From the cell containing the given text, extract its center point as (X, Y) coordinate. 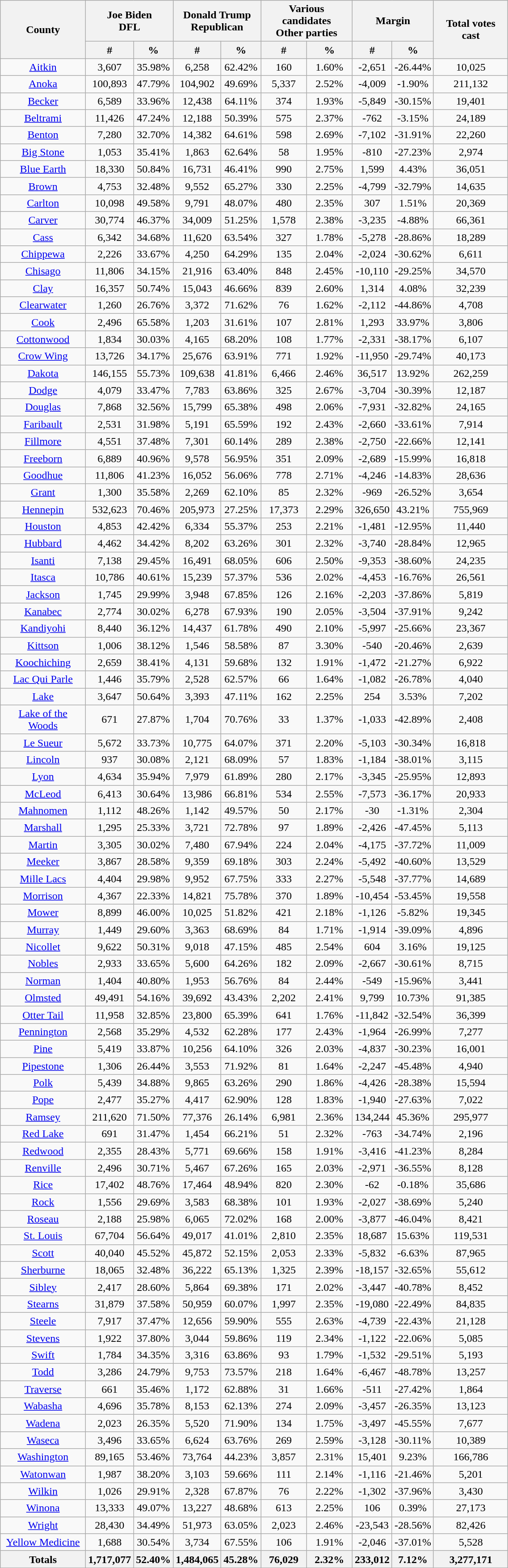
25.33% (154, 828)
-3,457 (372, 1406)
-26.99% (413, 1032)
Winona (43, 1508)
97 (284, 828)
23,367 (470, 628)
67.93% (241, 611)
109,638 (197, 373)
29.98% (154, 879)
34.42% (154, 544)
3,441 (470, 981)
-3,877 (372, 1219)
7,868 (110, 407)
-11,842 (372, 1015)
5,672 (110, 742)
71.90% (241, 1423)
9,799 (372, 998)
Freeborn (43, 458)
-5,492 (372, 862)
64.26% (241, 964)
Stevens (43, 1338)
1,717,077 (110, 1559)
374 (284, 101)
Various candidatesOther parties (306, 21)
69.66% (241, 1151)
111 (284, 1474)
5,467 (197, 1168)
35.58% (154, 492)
7,677 (470, 1423)
1.62% (329, 305)
Joe BidenDFL (130, 21)
-3,128 (372, 1440)
37.48% (154, 441)
-2,112 (372, 305)
1,863 (197, 152)
2.20% (329, 742)
1.51% (413, 203)
34.35% (154, 1355)
171 (284, 1287)
4,708 (470, 305)
-3,704 (372, 390)
2,355 (110, 1151)
-7,102 (372, 135)
14,382 (197, 135)
20,369 (470, 203)
47.11% (241, 696)
2.52% (329, 84)
59.66% (241, 1474)
-1,302 (372, 1491)
67.75% (241, 879)
67,704 (110, 1236)
-1,472 (372, 662)
13,257 (470, 1372)
Margin (393, 21)
2.27% (329, 879)
7.12% (413, 1559)
1,745 (110, 594)
45,872 (197, 1253)
-30.11% (413, 1440)
70.76% (241, 720)
67.94% (241, 845)
1,446 (110, 679)
28,636 (470, 475)
43.43% (241, 998)
-540 (372, 645)
26.35% (154, 1423)
4,551 (110, 441)
Douglas (43, 407)
-1,184 (372, 759)
49,491 (110, 998)
3,044 (197, 1338)
-4,799 (372, 186)
Lyon (43, 776)
10.73% (413, 998)
29.45% (154, 561)
-30.15% (413, 101)
34.49% (154, 1525)
20,933 (470, 793)
1,997 (284, 1304)
29.69% (154, 1202)
575 (284, 118)
1,026 (110, 1491)
13,333 (110, 1508)
4,079 (110, 390)
31.98% (154, 424)
14,437 (197, 628)
6,624 (197, 1440)
42.42% (154, 527)
25,676 (197, 356)
-3,447 (372, 1287)
6,413 (110, 793)
2,531 (110, 424)
7,979 (197, 776)
-20.46% (413, 645)
-29.25% (413, 271)
-28.38% (413, 1083)
3,277,171 (470, 1559)
3,948 (197, 594)
Lake (43, 696)
-1.90% (413, 84)
-3,497 (372, 1423)
33.47% (154, 390)
55.73% (154, 373)
-36.55% (413, 1168)
-38.17% (413, 339)
Chippewa (43, 254)
18,330 (110, 169)
10,098 (110, 203)
48.26% (154, 811)
75.78% (241, 896)
3,806 (470, 322)
Beltrami (43, 118)
14,635 (470, 186)
3,734 (197, 1542)
Nobles (43, 964)
1,053 (110, 152)
72.02% (241, 1219)
Marshall (43, 828)
60.14% (241, 441)
-2,750 (372, 441)
Pine (43, 1049)
2.05% (329, 611)
82,426 (470, 1525)
771 (284, 356)
91,385 (470, 998)
50.64% (154, 696)
31.47% (154, 1134)
2.69% (329, 135)
1,688 (110, 1542)
Scott (43, 1253)
Wadena (43, 1423)
5,113 (470, 828)
661 (110, 1389)
9,018 (197, 947)
598 (284, 135)
-1,964 (372, 1032)
71.62% (241, 305)
-41.23% (413, 1151)
62.10% (241, 492)
64.10% (241, 1049)
4,532 (197, 1032)
2,659 (110, 662)
4,040 (470, 679)
18,289 (470, 237)
Goodhue (43, 475)
-22.43% (413, 1321)
56.06% (241, 475)
-28.86% (413, 237)
-4,453 (372, 577)
66 (284, 679)
7,301 (197, 441)
1.75% (329, 1423)
7,277 (470, 1032)
Pipestone (43, 1066)
3,607 (110, 67)
2,774 (110, 611)
46.66% (241, 288)
10,389 (470, 1440)
-10,110 (372, 271)
-5,103 (372, 742)
-0.18% (413, 1185)
34.88% (154, 1083)
536 (284, 577)
Lac Qui Parle (43, 679)
41.23% (154, 475)
19,401 (470, 101)
51.82% (241, 913)
47.24% (154, 118)
67.87% (241, 1491)
7,022 (470, 1100)
2.59% (329, 1440)
-46.04% (413, 1219)
-7,573 (372, 793)
-37.96% (413, 1491)
2,196 (470, 1134)
43.21% (413, 509)
13,227 (197, 1508)
64.07% (241, 742)
24.79% (154, 1372)
19,558 (470, 896)
-12.95% (413, 527)
Le Sueur (43, 742)
14,689 (470, 879)
1.78% (329, 237)
9,952 (197, 879)
73.57% (241, 1372)
24,165 (470, 407)
-22.49% (413, 1304)
-32.82% (413, 407)
1,987 (110, 1474)
-30 (372, 811)
-32.65% (413, 1270)
69.18% (241, 862)
-2,426 (372, 828)
-4,426 (372, 1083)
211,132 (470, 84)
Hubbard (43, 544)
36,399 (470, 1015)
-511 (372, 1389)
-10,454 (372, 896)
-26.44% (413, 67)
Wright (43, 1525)
10,786 (110, 577)
-27.23% (413, 152)
69.38% (241, 1287)
35.98% (154, 67)
1.37% (329, 720)
269 (284, 1440)
21,128 (470, 1321)
14,821 (197, 896)
2.55% (329, 793)
89,165 (110, 1457)
36.12% (154, 628)
33.96% (154, 101)
-32.54% (413, 1015)
Carver (43, 220)
-2,024 (372, 254)
51,973 (197, 1525)
274 (284, 1406)
34,570 (470, 271)
-29.74% (413, 356)
County (43, 30)
50,959 (197, 1304)
4,165 (197, 339)
40,173 (470, 356)
McLeod (43, 793)
8,899 (110, 913)
Polk (43, 1083)
289 (284, 441)
4.08% (413, 288)
Grant (43, 492)
57.37% (241, 577)
15,043 (197, 288)
4,404 (110, 879)
2,810 (284, 1236)
1,922 (110, 1338)
-26.78% (413, 679)
839 (284, 288)
59.68% (241, 662)
-40.78% (413, 1287)
10,775 (197, 742)
56.64% (154, 1236)
18,065 (110, 1270)
Carlton (43, 203)
6,334 (197, 527)
937 (110, 759)
15,594 (470, 1083)
13.92% (413, 373)
-30.23% (413, 1049)
8,202 (197, 544)
192 (284, 424)
Red Lake (43, 1134)
-4,837 (372, 1049)
604 (372, 947)
55.37% (241, 527)
11,620 (197, 237)
-4,009 (372, 84)
7,917 (110, 1321)
-30.61% (413, 964)
-6.63% (413, 1253)
Brown (43, 186)
Martin (43, 845)
327 (284, 237)
34.15% (154, 271)
36,222 (197, 1270)
3,867 (110, 862)
1,112 (110, 811)
Meeker (43, 862)
1,556 (110, 1202)
1.92% (329, 356)
31 (284, 1389)
35.27% (154, 1100)
71.92% (241, 1066)
224 (284, 845)
-29.51% (413, 1355)
52.40% (154, 1559)
-32.79% (413, 186)
8,421 (470, 1219)
66.21% (241, 1134)
Redwood (43, 1151)
104,902 (197, 84)
33 (284, 720)
12,438 (197, 101)
-31.91% (413, 135)
Chisago (43, 271)
Sibley (43, 1287)
5,771 (197, 1151)
165 (284, 1168)
58.58% (241, 645)
755,969 (470, 509)
-1,940 (372, 1100)
990 (284, 169)
3,721 (197, 828)
63.91% (241, 356)
3,305 (110, 845)
326 (284, 1049)
33.97% (413, 322)
126 (284, 594)
49.07% (154, 1508)
39,692 (197, 998)
45.52% (154, 1253)
-45.48% (413, 1066)
2.29% (329, 509)
2.37% (329, 118)
-44.86% (413, 305)
Cass (43, 237)
6,889 (110, 458)
35.41% (154, 152)
534 (284, 793)
-3,345 (372, 776)
Faribault (43, 424)
Kanabec (43, 611)
2,202 (284, 998)
1,006 (110, 645)
Mahnomen (43, 811)
3,372 (197, 305)
23,800 (197, 1015)
613 (284, 1508)
2.36% (329, 1117)
67.85% (241, 594)
Rock (43, 1202)
30.08% (154, 759)
-23,543 (372, 1525)
64.29% (241, 254)
2.39% (329, 1270)
38.12% (154, 645)
330 (284, 186)
Blue Earth (43, 169)
146,155 (110, 373)
17,402 (110, 1185)
Clay (43, 288)
-37.77% (413, 879)
6,981 (284, 1117)
36,517 (372, 373)
1,295 (110, 828)
-3,235 (372, 220)
85 (284, 492)
59.86% (241, 1338)
1.95% (329, 152)
45.28% (241, 1559)
-36.17% (413, 793)
25.98% (154, 1219)
Aitkin (43, 67)
6,611 (470, 254)
62.88% (241, 1389)
9,622 (110, 947)
1,864 (470, 1389)
1,454 (197, 1134)
65.38% (241, 407)
49.58% (154, 203)
1.76% (329, 1015)
87,965 (470, 1253)
Donald TrumpRepublican (217, 21)
22,260 (470, 135)
-28.84% (413, 544)
2.45% (329, 271)
5,337 (284, 84)
1.79% (329, 1355)
1.86% (329, 1083)
62.90% (241, 1100)
2.75% (329, 169)
65.59% (241, 424)
34,009 (197, 220)
53.46% (154, 1457)
48.76% (154, 1185)
Nicollet (43, 947)
24,189 (470, 118)
301 (284, 544)
8,284 (470, 1151)
691 (110, 1134)
13,123 (470, 1406)
671 (110, 720)
-28.56% (413, 1525)
290 (284, 1083)
211,620 (110, 1117)
1,300 (110, 492)
Kandiyohi (43, 628)
1,484,065 (197, 1559)
Clearwater (43, 305)
27.87% (154, 720)
5,193 (470, 1355)
8,440 (110, 628)
1,546 (197, 645)
3.30% (329, 645)
2.24% (329, 862)
Mille Lacs (43, 879)
-15.96% (413, 981)
12,188 (197, 118)
5,528 (470, 1542)
Koochiching (43, 662)
-37.01% (413, 1542)
15,799 (197, 407)
36,051 (470, 169)
3.53% (413, 696)
-1,122 (372, 1338)
1,578 (284, 220)
9,791 (197, 203)
100,893 (110, 84)
17,464 (197, 1185)
-30.34% (413, 742)
68.20% (241, 339)
-6,467 (372, 1372)
28.60% (154, 1287)
1.60% (329, 67)
31.61% (241, 322)
-1.31% (413, 811)
-2,667 (372, 964)
Hennepin (43, 509)
-19,080 (372, 1304)
4,462 (110, 544)
93 (284, 1355)
Jackson (43, 594)
-7,931 (372, 407)
1,142 (197, 811)
61.89% (241, 776)
-4,175 (372, 845)
Anoka (43, 84)
49.57% (241, 811)
325 (284, 390)
68.38% (241, 1202)
-2,203 (372, 594)
34.17% (154, 356)
Fillmore (43, 441)
3,103 (197, 1474)
-27.42% (413, 1389)
44.23% (241, 1457)
-1,126 (372, 913)
49,017 (197, 1236)
-3,416 (372, 1151)
1,449 (110, 930)
30.64% (154, 793)
8,715 (470, 964)
68.05% (241, 561)
-53.45% (413, 896)
35.94% (154, 776)
15,401 (372, 1457)
-26.35% (413, 1406)
29.60% (154, 930)
26.44% (154, 1066)
65.39% (241, 1015)
46.00% (154, 913)
Steele (43, 1321)
40.96% (154, 458)
Washington (43, 1457)
63.40% (241, 271)
35.29% (154, 1032)
-1,116 (372, 1474)
-2,651 (372, 67)
63.05% (241, 1525)
Crow Wing (43, 356)
84,835 (470, 1304)
820 (284, 1185)
Lake of the Woods (43, 720)
1,306 (110, 1066)
9,865 (197, 1083)
11,958 (110, 1015)
3,553 (197, 1066)
Olmsted (43, 998)
205,973 (197, 509)
-38.01% (413, 759)
35.46% (154, 1389)
St. Louis (43, 1236)
11,440 (470, 527)
8,153 (197, 1406)
1,404 (110, 981)
38.20% (154, 1474)
262,259 (470, 373)
-39.09% (413, 930)
107 (284, 322)
2.50% (329, 561)
5,085 (470, 1338)
1,293 (372, 322)
48.68% (241, 1508)
-1,481 (372, 527)
13,986 (197, 793)
0.39% (413, 1508)
1,260 (110, 305)
72.78% (241, 828)
3,654 (470, 492)
-1,914 (372, 930)
3,363 (197, 930)
-21.27% (413, 662)
2.00% (329, 1219)
3,647 (110, 696)
168 (284, 1219)
307 (372, 203)
41.81% (241, 373)
47.79% (154, 84)
-21.46% (413, 1474)
2.16% (329, 594)
-5,997 (372, 628)
254 (372, 696)
11,426 (110, 118)
1.71% (329, 930)
47.15% (241, 947)
17,373 (284, 509)
2,269 (197, 492)
233,012 (372, 1559)
166,786 (470, 1457)
4,131 (197, 662)
5,201 (470, 1474)
160 (284, 67)
2,188 (110, 1219)
-26.52% (413, 492)
2.18% (329, 913)
-5,849 (372, 101)
50.84% (154, 169)
Lincoln (43, 759)
-48.78% (413, 1372)
-38.60% (413, 561)
-37.86% (413, 594)
28.43% (154, 1151)
66.81% (241, 793)
67.26% (241, 1168)
5,419 (110, 1049)
-549 (372, 981)
50 (284, 811)
13,529 (470, 862)
Todd (43, 1372)
2.60% (329, 288)
4,634 (110, 776)
2.67% (329, 390)
253 (284, 527)
-3,504 (372, 611)
101 (284, 1202)
45.36% (413, 1117)
Total votes cast (470, 30)
62.57% (241, 679)
1,172 (197, 1389)
134 (284, 1423)
1,834 (110, 339)
2,121 (197, 759)
2.81% (329, 322)
41.01% (241, 1236)
2,417 (110, 1287)
19,125 (470, 947)
7,914 (470, 424)
6,278 (197, 611)
-5,278 (372, 237)
Renville (43, 1168)
2.22% (329, 1491)
Cook (43, 322)
-9,353 (372, 561)
1,314 (372, 288)
-2,046 (372, 1542)
37.47% (154, 1321)
-25.95% (413, 776)
62.13% (241, 1406)
295,977 (470, 1117)
-16.76% (413, 577)
9.23% (413, 1457)
16,052 (197, 475)
Pope (43, 1100)
50.39% (241, 118)
-34.74% (413, 1134)
48.94% (241, 1185)
9,552 (197, 186)
46.41% (241, 169)
73,764 (197, 1457)
2.06% (329, 407)
16,491 (197, 561)
Sherburne (43, 1270)
6,342 (110, 237)
303 (284, 862)
24,235 (470, 561)
108 (284, 339)
65.13% (241, 1270)
5,520 (197, 1423)
32.70% (154, 135)
-18,157 (372, 1270)
64.11% (241, 101)
50.74% (154, 288)
135 (284, 254)
-30.62% (413, 254)
370 (284, 896)
7,138 (110, 561)
33.87% (154, 1049)
555 (284, 1321)
2.21% (329, 527)
-22.06% (413, 1338)
Ramsey (43, 1117)
1,953 (197, 981)
-38.69% (413, 1202)
-11,950 (372, 356)
87 (284, 645)
5,819 (470, 594)
-47.45% (413, 828)
3,393 (197, 696)
-2,660 (372, 424)
4,250 (197, 254)
4,853 (110, 527)
-3,740 (372, 544)
40.61% (154, 577)
-22.66% (413, 441)
15.63% (413, 1236)
6,107 (470, 339)
-15.99% (413, 458)
52.15% (241, 1253)
40,040 (110, 1253)
532,623 (110, 509)
Benton (43, 135)
2.14% (329, 1474)
77,376 (197, 1117)
7,280 (110, 135)
2.31% (329, 1457)
-4,739 (372, 1321)
Totals (43, 1559)
Kittson (43, 645)
-969 (372, 492)
68.09% (241, 759)
Murray (43, 930)
54.16% (154, 998)
2.41% (329, 998)
30.03% (154, 339)
2,226 (110, 254)
2.71% (329, 475)
-763 (372, 1134)
3,496 (110, 1440)
67.55% (241, 1542)
4,367 (110, 896)
28,430 (110, 1525)
56.95% (241, 458)
190 (284, 611)
Becker (43, 101)
-2,689 (372, 458)
3,316 (197, 1355)
-5,832 (372, 1253)
2.63% (329, 1321)
60.07% (241, 1304)
4,696 (110, 1406)
8,452 (470, 1287)
134,244 (372, 1117)
-42.89% (413, 720)
6,065 (197, 1219)
62.42% (241, 67)
1.77% (329, 339)
51.25% (241, 220)
-30.39% (413, 390)
2,528 (197, 679)
1,203 (197, 322)
6,589 (110, 101)
Wilkin (43, 1491)
Itasca (43, 577)
5,439 (110, 1083)
158 (284, 1151)
Otter Tail (43, 1015)
-2,027 (372, 1202)
5,240 (470, 1202)
16,731 (197, 169)
5,864 (197, 1287)
70.46% (154, 509)
Isanti (43, 561)
333 (284, 879)
7,480 (197, 845)
26.76% (154, 305)
76,029 (284, 1559)
-40.60% (413, 862)
46.37% (154, 220)
3,430 (470, 1491)
351 (284, 458)
57 (284, 759)
371 (284, 742)
26.14% (241, 1117)
30,774 (110, 220)
128 (284, 1100)
Stearns (43, 1304)
66,361 (470, 220)
12,965 (470, 544)
Rice (43, 1185)
68.69% (241, 930)
5,191 (197, 424)
-4,246 (372, 475)
-14.83% (413, 475)
-2,247 (372, 1066)
2.33% (329, 1253)
3,286 (110, 1372)
63.54% (241, 237)
22.33% (154, 896)
480 (284, 203)
30.71% (154, 1168)
1,599 (372, 169)
-5.82% (413, 913)
34.68% (154, 237)
29.99% (154, 594)
49.69% (241, 84)
48.07% (241, 203)
4.43% (413, 169)
35,686 (470, 1185)
55,612 (470, 1270)
421 (284, 913)
1.66% (329, 1389)
490 (284, 628)
485 (284, 947)
37.80% (154, 1338)
Swift (43, 1355)
3,583 (197, 1202)
32.85% (154, 1015)
498 (284, 407)
59.90% (241, 1321)
9,242 (470, 611)
Houston (43, 527)
37.58% (154, 1304)
6,922 (470, 662)
606 (284, 561)
132 (284, 662)
9,578 (197, 458)
2,053 (284, 1253)
Waseca (43, 1440)
Cottonwood (43, 339)
-762 (372, 118)
182 (284, 964)
2.10% (329, 628)
2,408 (470, 720)
4,417 (197, 1100)
9,753 (197, 1372)
31,879 (110, 1304)
35.78% (154, 1406)
15,239 (197, 577)
848 (284, 271)
19,345 (470, 913)
30.54% (154, 1542)
119 (284, 1338)
65.58% (154, 322)
2,328 (197, 1491)
7,783 (197, 390)
1,784 (110, 1355)
58 (284, 152)
9,359 (197, 862)
38.41% (154, 662)
11,009 (470, 845)
Norman (43, 981)
16,001 (470, 1049)
13,726 (110, 356)
65.27% (241, 186)
40.80% (154, 981)
-45.55% (413, 1423)
12,187 (470, 390)
-1,033 (372, 720)
26,561 (470, 577)
28.58% (154, 862)
Traverse (43, 1389)
63.76% (241, 1440)
-810 (372, 152)
-37.72% (413, 845)
21,916 (197, 271)
2,568 (110, 1032)
5,600 (197, 964)
-25.66% (413, 628)
-33.61% (413, 424)
33.67% (154, 254)
-1,082 (372, 679)
162 (284, 696)
56.76% (241, 981)
4,940 (470, 1066)
2.34% (329, 1338)
27,173 (470, 1508)
2.54% (329, 947)
6,466 (284, 373)
1,704 (197, 720)
71.50% (154, 1117)
4,896 (470, 930)
12,656 (197, 1321)
280 (284, 776)
62.64% (241, 152)
50.31% (154, 947)
32.56% (154, 407)
7,202 (470, 696)
641 (284, 1015)
32,239 (470, 288)
119,531 (470, 1236)
Wabasha (43, 1406)
4,753 (110, 186)
35.79% (154, 679)
2,974 (470, 152)
3,857 (284, 1457)
778 (284, 475)
61.78% (241, 628)
-37.91% (413, 611)
1,325 (284, 1270)
Dodge (43, 390)
326,650 (372, 509)
51 (284, 1134)
177 (284, 1032)
16,357 (110, 288)
-2,971 (372, 1168)
-62 (372, 1185)
-27.63% (413, 1100)
Mower (43, 913)
33.73% (154, 742)
12,141 (470, 441)
3.16% (413, 947)
-1,532 (372, 1355)
18,687 (372, 1236)
Big Stone (43, 152)
6,258 (197, 67)
2,933 (110, 964)
Yellow Medicine (43, 1542)
-5,548 (372, 879)
Pennington (43, 1032)
27.25% (241, 509)
2.44% (329, 981)
8,128 (470, 1168)
2,477 (110, 1100)
29.91% (154, 1491)
3,115 (470, 759)
Dakota (43, 373)
81 (284, 1066)
-2,331 (372, 339)
Roseau (43, 1219)
-3.15% (413, 118)
62.28% (241, 1032)
Morrison (43, 896)
Watonwan (43, 1474)
-4.88% (413, 220)
12,893 (470, 776)
2.30% (329, 1185)
2,639 (470, 645)
10,256 (197, 1049)
64.61% (241, 135)
2,304 (470, 811)
218 (284, 1372)
